Scan for the cell matching the given text and deliver its (x, y) coordinate at center. 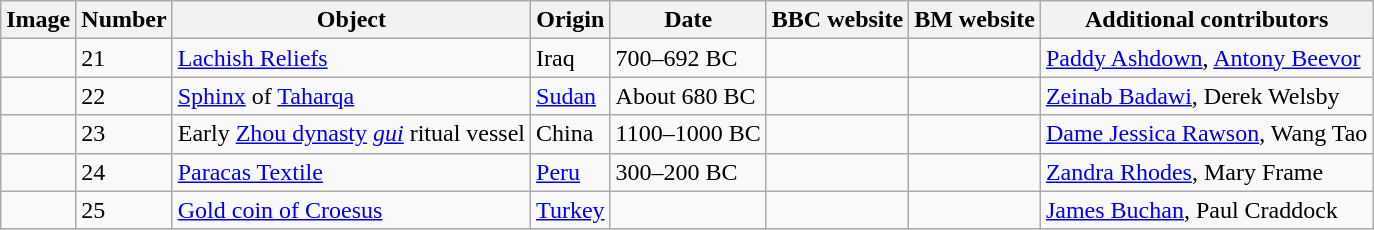
About 680 BC (688, 96)
Iraq (571, 58)
James Buchan, Paul Craddock (1206, 210)
Date (688, 20)
700–692 BC (688, 58)
Paracas Textile (351, 172)
23 (124, 134)
1100–1000 BC (688, 134)
Zandra Rhodes, Mary Frame (1206, 172)
Paddy Ashdown, Antony Beevor (1206, 58)
Number (124, 20)
BBC website (837, 20)
Image (38, 20)
Peru (571, 172)
Dame Jessica Rawson, Wang Tao (1206, 134)
Early Zhou dynasty gui ritual vessel (351, 134)
BM website (975, 20)
300–200 BC (688, 172)
21 (124, 58)
Sphinx of Taharqa (351, 96)
Turkey (571, 210)
24 (124, 172)
Origin (571, 20)
Gold coin of Croesus (351, 210)
Additional contributors (1206, 20)
25 (124, 210)
Sudan (571, 96)
China (571, 134)
Object (351, 20)
Lachish Reliefs (351, 58)
22 (124, 96)
Zeinab Badawi, Derek Welsby (1206, 96)
